Return (x, y) of the center of cell containing provided text 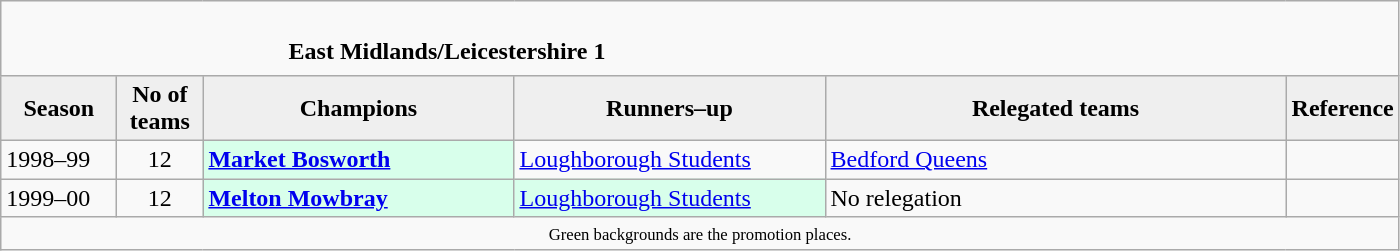
Green backgrounds are the promotion places. (700, 234)
Reference (1342, 108)
1999–00 (59, 197)
Champions (358, 108)
Runners–up (670, 108)
No of teams (160, 108)
No relegation (1056, 197)
Relegated teams (1056, 108)
Market Bosworth (358, 159)
1998–99 (59, 159)
Season (59, 108)
Bedford Queens (1056, 159)
Melton Mowbray (358, 197)
